Locate the cell with the specified text and output its [X, Y] center coordinate. 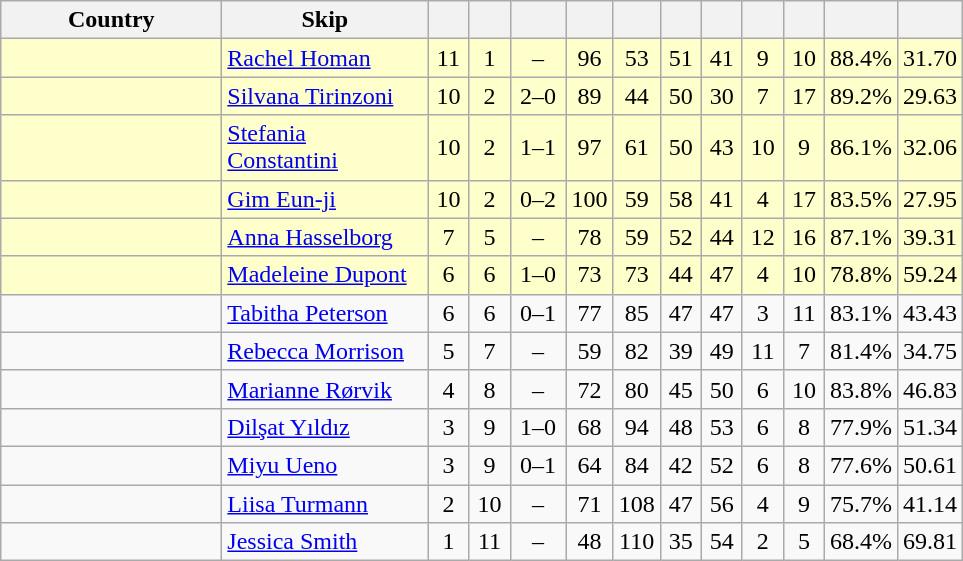
Madeleine Dupont [325, 275]
Skip [325, 20]
45 [680, 389]
64 [590, 465]
68 [590, 427]
42 [680, 465]
89 [590, 96]
2–0 [538, 96]
86.1% [860, 148]
0–2 [538, 199]
43 [722, 148]
88.4% [860, 58]
Gim Eun-ji [325, 199]
Miyu Ueno [325, 465]
49 [722, 351]
75.7% [860, 503]
Country [112, 20]
Tabitha Peterson [325, 313]
80 [636, 389]
97 [590, 148]
54 [722, 542]
89.2% [860, 96]
85 [636, 313]
12 [762, 237]
46.83 [930, 389]
32.06 [930, 148]
1–1 [538, 148]
Marianne Rørvik [325, 389]
81.4% [860, 351]
77.6% [860, 465]
39 [680, 351]
58 [680, 199]
96 [590, 58]
50.61 [930, 465]
56 [722, 503]
83.8% [860, 389]
Stefania Constantini [325, 148]
34.75 [930, 351]
87.1% [860, 237]
61 [636, 148]
30 [722, 96]
82 [636, 351]
41.14 [930, 503]
78.8% [860, 275]
94 [636, 427]
72 [590, 389]
16 [804, 237]
100 [590, 199]
84 [636, 465]
83.1% [860, 313]
Jessica Smith [325, 542]
110 [636, 542]
78 [590, 237]
59.24 [930, 275]
27.95 [930, 199]
31.70 [930, 58]
69.81 [930, 542]
35 [680, 542]
Rebecca Morrison [325, 351]
51 [680, 58]
71 [590, 503]
108 [636, 503]
Dilşat Yıldız [325, 427]
Rachel Homan [325, 58]
68.4% [860, 542]
Liisa Turmann [325, 503]
39.31 [930, 237]
51.34 [930, 427]
83.5% [860, 199]
77 [590, 313]
Silvana Tirinzoni [325, 96]
29.63 [930, 96]
Anna Hasselborg [325, 237]
43.43 [930, 313]
77.9% [860, 427]
